For the text-containing cell, return its midpoint in (X, Y) coordinate format. 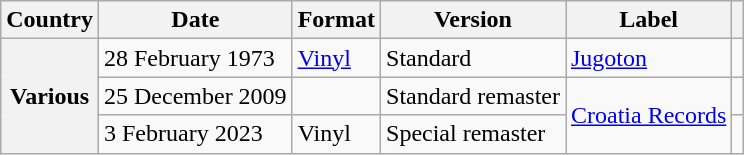
Croatia Records (649, 115)
Country (50, 20)
25 December 2009 (195, 96)
28 February 1973 (195, 58)
Date (195, 20)
Special remaster (474, 134)
Label (649, 20)
Standard remaster (474, 96)
Version (474, 20)
Format (336, 20)
Jugoton (649, 58)
Various (50, 96)
3 February 2023 (195, 134)
Standard (474, 58)
